Identify which cell holds the provided text, then report its [X, Y] central coordinate. 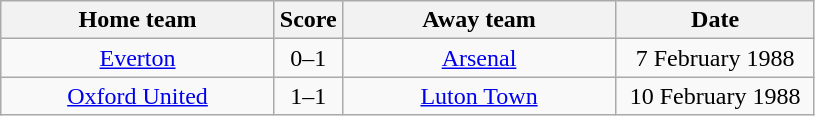
Luton Town [479, 96]
Oxford United [138, 96]
Score [308, 20]
7 February 1988 [716, 58]
0–1 [308, 58]
1–1 [308, 96]
Home team [138, 20]
Everton [138, 58]
Date [716, 20]
Arsenal [479, 58]
10 February 1988 [716, 96]
Away team [479, 20]
